Capture the cell that displays the provided text and extract its [X, Y] central coordinate. 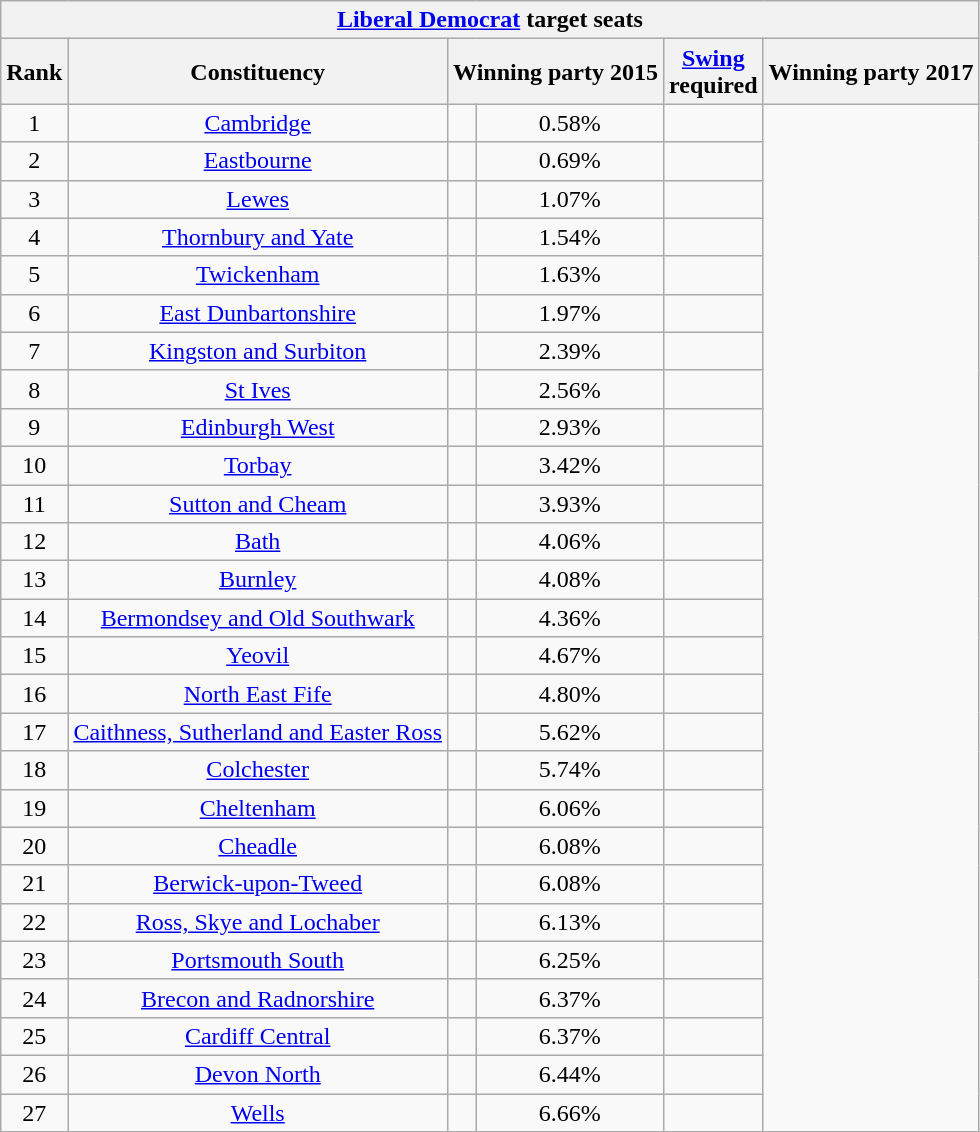
2.93% [570, 427]
4 [34, 237]
6.44% [570, 1074]
2 [34, 161]
11 [34, 503]
Winning party 2017 [871, 72]
Devon North [258, 1074]
Cheadle [258, 846]
6.06% [570, 808]
Lewes [258, 199]
Cambridge [258, 123]
0.58% [570, 123]
6.13% [570, 922]
22 [34, 922]
Torbay [258, 465]
3 [34, 199]
3.42% [570, 465]
Burnley [258, 580]
23 [34, 960]
26 [34, 1074]
15 [34, 656]
24 [34, 998]
4.36% [570, 618]
6.25% [570, 960]
Swingrequired [714, 72]
20 [34, 846]
1.97% [570, 313]
2.39% [570, 351]
Cardiff Central [258, 1036]
4.67% [570, 656]
13 [34, 580]
5.62% [570, 732]
Constituency [258, 72]
Edinburgh West [258, 427]
East Dunbartonshire [258, 313]
Liberal Democrat target seats [490, 20]
16 [34, 694]
5.74% [570, 770]
Thornbury and Yate [258, 237]
4.80% [570, 694]
14 [34, 618]
18 [34, 770]
10 [34, 465]
Caithness, Sutherland and Easter Ross [258, 732]
Cheltenham [258, 808]
Colchester [258, 770]
Sutton and Cheam [258, 503]
Winning party 2015 [556, 72]
9 [34, 427]
5 [34, 275]
Kingston and Surbiton [258, 351]
St Ives [258, 389]
North East Fife [258, 694]
17 [34, 732]
Rank [34, 72]
1.54% [570, 237]
1 [34, 123]
Brecon and Radnorshire [258, 998]
3.93% [570, 503]
6 [34, 313]
1.07% [570, 199]
4.08% [570, 580]
7 [34, 351]
8 [34, 389]
Twickenham [258, 275]
Yeovil [258, 656]
12 [34, 542]
0.69% [570, 161]
21 [34, 884]
19 [34, 808]
6.66% [570, 1113]
2.56% [570, 389]
Bath [258, 542]
Eastbourne [258, 161]
Ross, Skye and Lochaber [258, 922]
4.06% [570, 542]
Berwick-upon-Tweed [258, 884]
Bermondsey and Old Southwark [258, 618]
1.63% [570, 275]
Wells [258, 1113]
27 [34, 1113]
25 [34, 1036]
Portsmouth South [258, 960]
